Detect which cell encompasses the target text, then output its (X, Y) center coordinate. 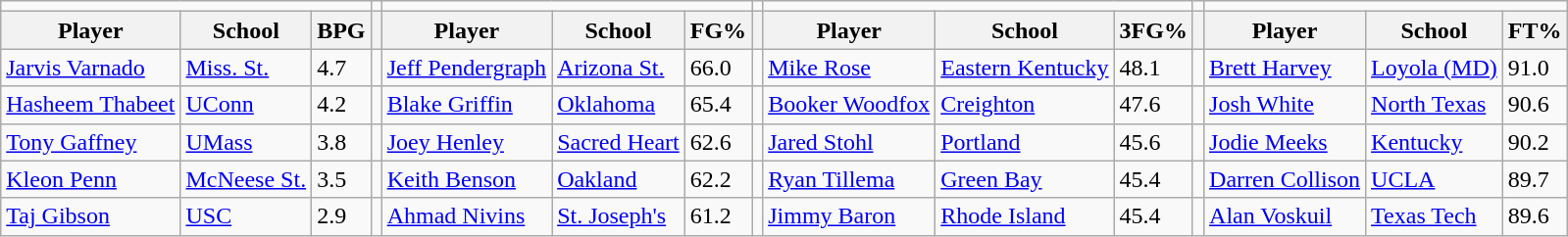
Kentucky (1435, 142)
McNeese St. (246, 179)
Ryan Tillema (849, 179)
91.0 (1535, 68)
4.7 (341, 68)
Jarvis Varnado (90, 68)
2.9 (341, 216)
Joey Henley (467, 142)
3.5 (341, 179)
90.2 (1535, 142)
North Texas (1435, 105)
Mike Rose (849, 68)
Creighton (1025, 105)
Keith Benson (467, 179)
Jared Stohl (849, 142)
Darren Collison (1285, 179)
Green Bay (1025, 179)
Brett Harvey (1285, 68)
Oklahoma (619, 105)
4.2 (341, 105)
USC (246, 216)
65.4 (718, 105)
Blake Griffin (467, 105)
St. Joseph's (619, 216)
89.6 (1535, 216)
Jodie Meeks (1285, 142)
61.2 (718, 216)
Arizona St. (619, 68)
3.8 (341, 142)
45.6 (1153, 142)
Eastern Kentucky (1025, 68)
Tony Gaffney (90, 142)
UMass (246, 142)
66.0 (718, 68)
90.6 (1535, 105)
Jimmy Baron (849, 216)
Kleon Penn (90, 179)
Booker Woodfox (849, 105)
FG% (718, 30)
Texas Tech (1435, 216)
Sacred Heart (619, 142)
Hasheem Thabeet (90, 105)
3FG% (1153, 30)
BPG (341, 30)
47.6 (1153, 105)
62.2 (718, 179)
Taj Gibson (90, 216)
Jeff Pendergraph (467, 68)
Portland (1025, 142)
89.7 (1535, 179)
62.6 (718, 142)
Oakland (619, 179)
48.1 (1153, 68)
Alan Voskuil (1285, 216)
UConn (246, 105)
Loyola (MD) (1435, 68)
Josh White (1285, 105)
Miss. St. (246, 68)
Rhode Island (1025, 216)
Ahmad Nivins (467, 216)
FT% (1535, 30)
UCLA (1435, 179)
